Scan for the cell matching the given text and deliver its [x, y] coordinate at center. 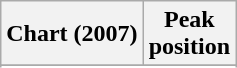
Peakposition [189, 34]
Chart (2007) [72, 34]
